Find where the given text appears and provide that cell's center as [x, y] coordinate. 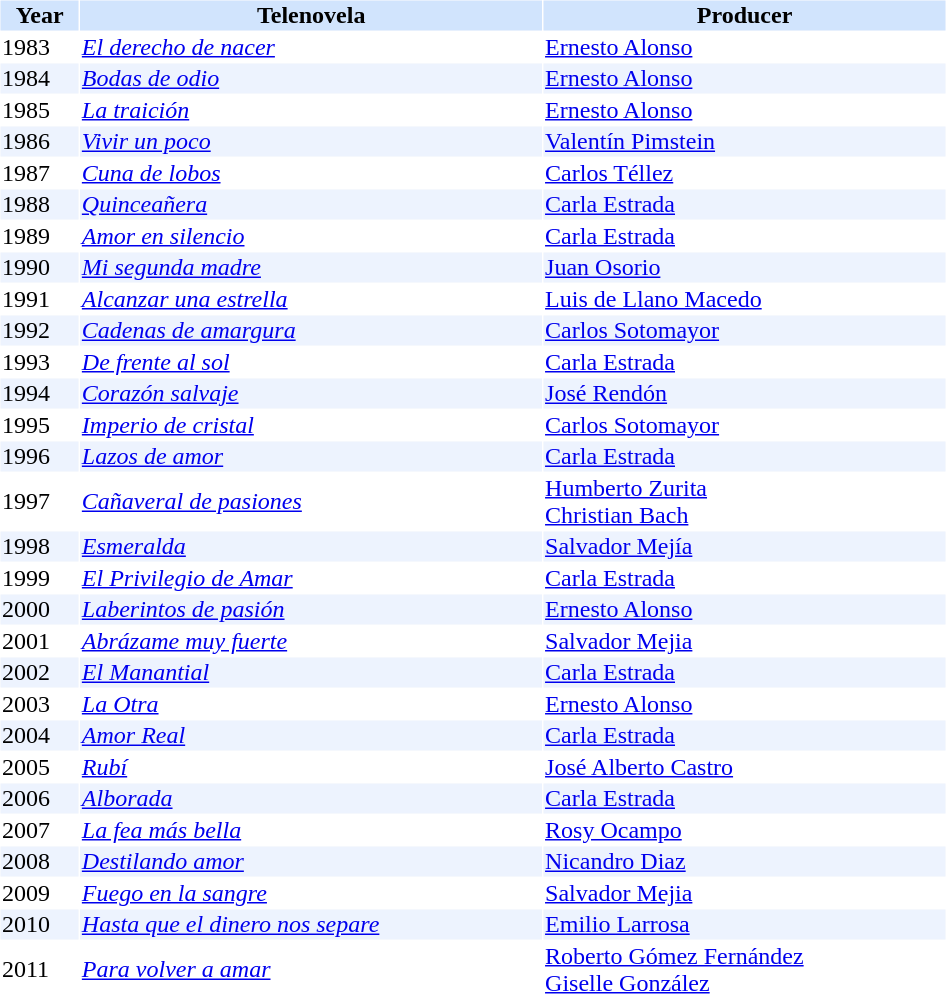
El derecho de nacer [311, 47]
Alcanzar una estrella [311, 299]
2002 [39, 673]
1993 [39, 362]
Rubí [311, 767]
1992 [39, 331]
Imperio de cristal [311, 425]
Amor Real [311, 735]
Fuego en la sangre [311, 893]
Alborada [311, 799]
1998 [39, 547]
La traición [311, 110]
1999 [39, 578]
José Rendón [745, 393]
2006 [39, 799]
Luis de Llano Macedo [745, 299]
Esmeralda [311, 547]
Destilando amor [311, 861]
1994 [39, 393]
Cuna de lobos [311, 173]
Corazón salvaje [311, 393]
Mi segunda madre [311, 267]
Rosy Ocampo [745, 830]
1988 [39, 205]
2005 [39, 767]
1989 [39, 236]
Vivir un poco [311, 141]
Emilio Larrosa [745, 925]
Carlos Téllez [745, 173]
1996 [39, 457]
Abrázame muy fuerte [311, 641]
Hasta que el dinero nos separe [311, 925]
Quinceañera [311, 205]
Juan Osorio [745, 267]
Bodas de odio [311, 79]
Cañaveral de pasiones [311, 502]
1983 [39, 47]
1987 [39, 173]
1984 [39, 79]
2000 [39, 609]
1995 [39, 425]
Year [39, 15]
El Manantial [311, 673]
Telenovela [311, 15]
1991 [39, 299]
1997 [39, 502]
La Otra [311, 704]
1986 [39, 141]
La fea más bella [311, 830]
Lazos de amor [311, 457]
2008 [39, 861]
José Alberto Castro [745, 767]
Laberintos de pasión [311, 609]
Amor en silencio [311, 236]
Valentín Pimstein [745, 141]
2001 [39, 641]
2007 [39, 830]
2003 [39, 704]
Humberto ZuritaChristian Bach [745, 502]
2010 [39, 925]
Producer [745, 15]
Nicandro Diaz [745, 861]
1990 [39, 267]
El Privilegio de Amar [311, 578]
Salvador Mejía [745, 547]
Cadenas de amargura [311, 331]
De frente al sol [311, 362]
2004 [39, 735]
1985 [39, 110]
2009 [39, 893]
